From the cell containing the given text, extract its center point as [X, Y] coordinate. 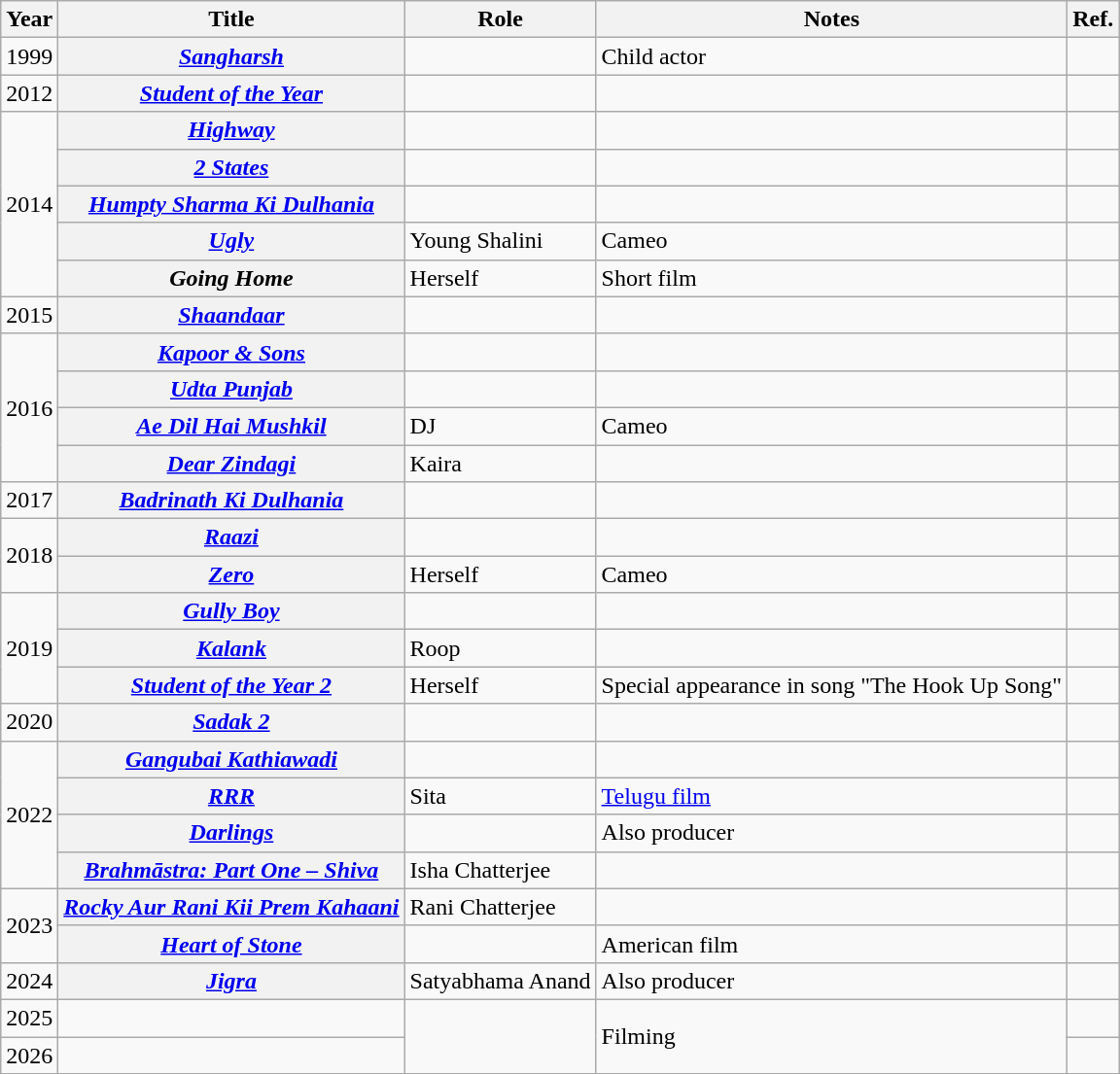
Rani Chatterjee [500, 907]
Brahmāstra: Part One – Shiva [231, 870]
Ae Dil Hai Mushkil [231, 426]
Satyabhama Anand [500, 981]
2014 [29, 204]
2020 [29, 722]
Kalank [231, 648]
Kapoor & Sons [231, 352]
Sita [500, 796]
Ugly [231, 241]
Sadak 2 [231, 722]
Title [231, 19]
Darlings [231, 833]
RRR [231, 796]
2016 [29, 407]
Student of the Year [231, 93]
Telugu film [832, 796]
Shaandaar [231, 315]
Roop [500, 648]
Short film [832, 278]
Child actor [832, 56]
2 States [231, 167]
Young Shalini [500, 241]
2025 [29, 1018]
Heart of Stone [231, 944]
2019 [29, 648]
Raazi [231, 537]
2017 [29, 501]
2012 [29, 93]
Humpty Sharma Ki Dulhania [231, 204]
Ref. [1093, 19]
Role [500, 19]
Jigra [231, 981]
2023 [29, 925]
2018 [29, 556]
Special appearance in song "The Hook Up Song" [832, 685]
Kaira [500, 464]
2026 [29, 1055]
2022 [29, 814]
Gangubai Kathiawadi [231, 759]
Student of the Year 2 [231, 685]
Sangharsh [231, 56]
2024 [29, 981]
Going Home [231, 278]
Badrinath Ki Dulhania [231, 501]
Notes [832, 19]
Filming [832, 1036]
Isha Chatterjee [500, 870]
DJ [500, 426]
Highway [231, 130]
1999 [29, 56]
2015 [29, 315]
Dear Zindagi [231, 464]
American film [832, 944]
Udta Punjab [231, 389]
Rocky Aur Rani Kii Prem Kahaani [231, 907]
Year [29, 19]
Gully Boy [231, 611]
Zero [231, 574]
